Return (x, y) of the center of cell containing provided text 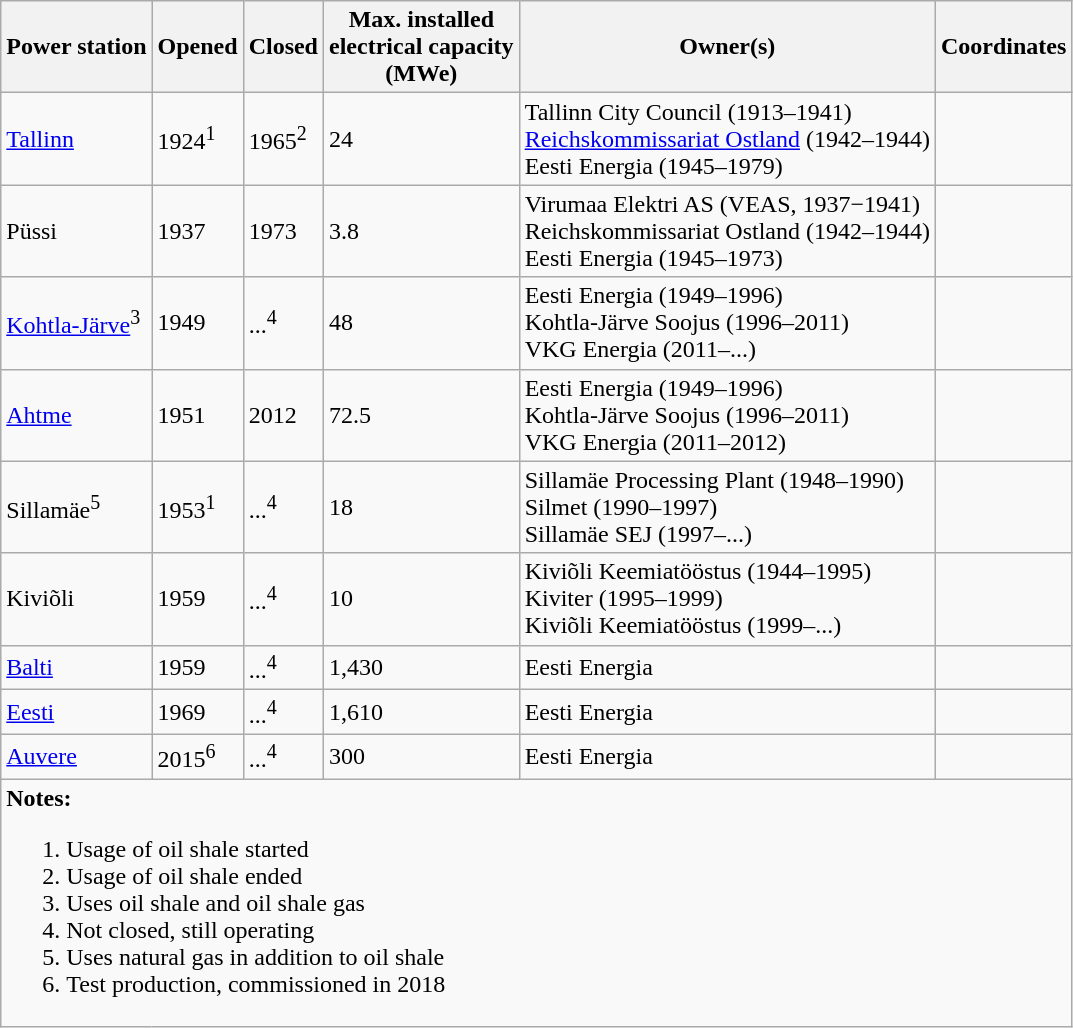
Eesti (76, 712)
3.8 (422, 231)
1951 (198, 415)
1973 (283, 231)
Opened (198, 47)
Sillamäe5 (76, 507)
Kiviõli (76, 599)
Tallinn (76, 139)
300 (422, 756)
Max. installed electrical capacity (MWe) (422, 47)
19241 (198, 139)
Eesti Energia (1949–1996)Kohtla-Järve Soojus (1996–2011)VKG Energia (2011–...) (727, 323)
Virumaa Elektri AS (VEAS, 1937−1941)Reichskommissariat Ostland (1942–1944)Eesti Energia (1945–1973) (727, 231)
Balti (76, 668)
20156 (198, 756)
19531 (198, 507)
Owner(s) (727, 47)
Power station (76, 47)
2012 (283, 415)
Püssi (76, 231)
Sillamäe Processing Plant (1948–1990)Silmet (1990–1997)Sillamäe SEJ (1997–...) (727, 507)
18 (422, 507)
Kiviõli Keemiatööstus (1944–1995)Kiviter (1995–1999)Kiviõli Keemiatööstus (1999–...) (727, 599)
Auvere (76, 756)
10 (422, 599)
Coordinates (1003, 47)
Eesti Energia (1949–1996)Kohtla-Järve Soojus (1996–2011)VKG Energia (2011–2012) (727, 415)
19652 (283, 139)
72.5 (422, 415)
Ahtme (76, 415)
48 (422, 323)
1949 (198, 323)
24 (422, 139)
1937 (198, 231)
Kohtla-Järve3 (76, 323)
1,610 (422, 712)
1969 (198, 712)
Closed (283, 47)
Tallinn City Council (1913–1941)Reichskommissariat Ostland (1942–1944)Eesti Energia (1945–1979) (727, 139)
1,430 (422, 668)
